Provide the [x, y] coordinate of the cell's center where the given text is located.  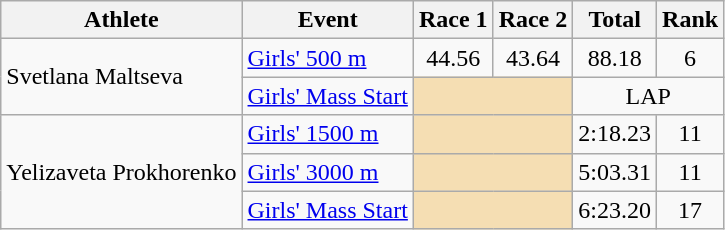
LAP [648, 96]
Race 2 [533, 20]
Rank [690, 20]
2:18.23 [615, 134]
Total [615, 20]
88.18 [615, 58]
Girls' 1500 m [328, 134]
5:03.31 [615, 172]
43.64 [533, 58]
Yelizaveta Prokhorenko [122, 172]
Event [328, 20]
Girls' 500 m [328, 58]
Race 1 [453, 20]
6:23.20 [615, 210]
Svetlana Maltseva [122, 77]
17 [690, 210]
Athlete [122, 20]
6 [690, 58]
Girls' 3000 m [328, 172]
44.56 [453, 58]
